Scan for the cell matching the given text and deliver its [X, Y] coordinate at center. 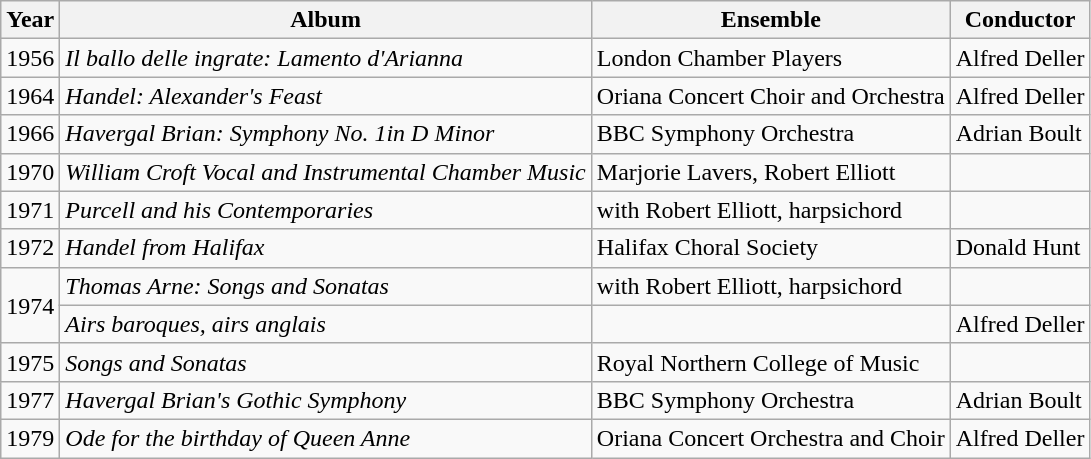
Handel from Halifax [326, 248]
Oriana Concert Orchestra and Choir [770, 438]
Havergal Brian: Symphony No. 1in D Minor [326, 134]
Royal Northern College of Music [770, 362]
Ode for the birthday of Queen Anne [326, 438]
Album [326, 20]
William Croft Vocal and Instrumental Chamber Music [326, 172]
1971 [30, 210]
London Chamber Players [770, 58]
1977 [30, 400]
1972 [30, 248]
Marjorie Lavers, Robert Elliott [770, 172]
Il ballo delle ingrate: Lamento d'Arianna [326, 58]
Year [30, 20]
Halifax Choral Society [770, 248]
Oriana Concert Choir and Orchestra [770, 96]
Handel: Alexander's Feast [326, 96]
1956 [30, 58]
1975 [30, 362]
1970 [30, 172]
Songs and Sonatas [326, 362]
Purcell and his Contemporaries [326, 210]
Conductor [1020, 20]
1979 [30, 438]
1964 [30, 96]
Donald Hunt [1020, 248]
1966 [30, 134]
Thomas Arne: Songs and Sonatas [326, 286]
1974 [30, 305]
Havergal Brian's Gothic Symphony [326, 400]
Airs baroques, airs anglais [326, 324]
Ensemble [770, 20]
